Scan for the cell matching the given text and deliver its (x, y) coordinate at center. 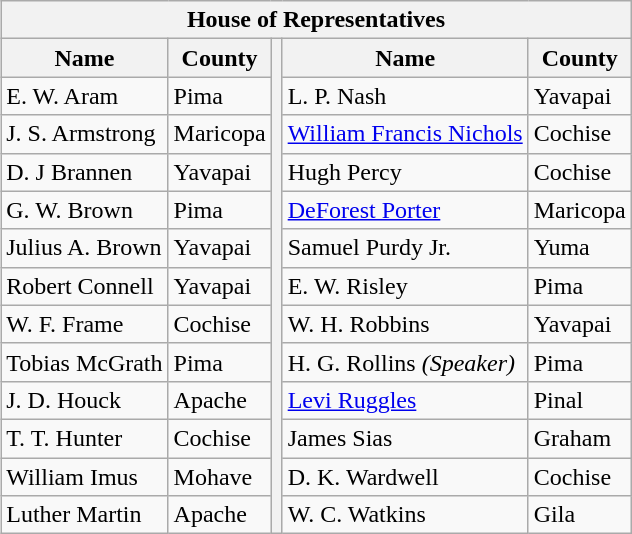
D. J Brannen (84, 172)
J. D. Houck (84, 400)
Robert Connell (84, 286)
Luther Martin (84, 515)
Mohave (220, 477)
W. H. Robbins (405, 324)
Graham (580, 438)
Julius A. Brown (84, 248)
E. W. Risley (405, 286)
G. W. Brown (84, 210)
DeForest Porter (405, 210)
House of Representatives (316, 20)
D. K. Wardwell (405, 477)
Samuel Purdy Jr. (405, 248)
T. T. Hunter (84, 438)
Yuma (580, 248)
E. W. Aram (84, 96)
William Francis Nichols (405, 134)
Tobias McGrath (84, 362)
James Sias (405, 438)
Gila (580, 515)
Hugh Percy (405, 172)
Pinal (580, 400)
L. P. Nash (405, 96)
Levi Ruggles (405, 400)
H. G. Rollins (Speaker) (405, 362)
William Imus (84, 477)
J. S. Armstrong (84, 134)
W. C. Watkins (405, 515)
W. F. Frame (84, 324)
